Extract the (x, y) coordinate from the center of the cell holding the provided text.  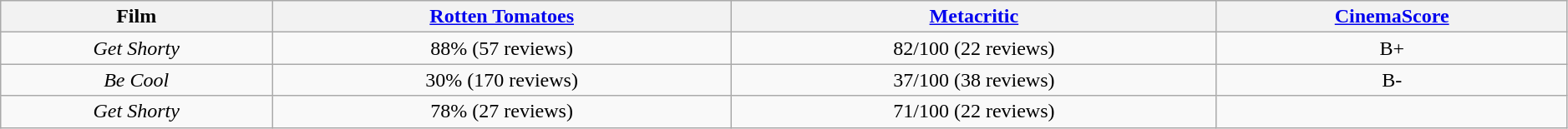
B+ (1392, 48)
B- (1392, 80)
37/100 (38 reviews) (974, 80)
71/100 (22 reviews) (974, 112)
30% (170 reviews) (502, 80)
CinemaScore (1392, 17)
Film (137, 17)
88% (57 reviews) (502, 48)
Rotten Tomatoes (502, 17)
Metacritic (974, 17)
Be Cool (137, 80)
78% (27 reviews) (502, 112)
82/100 (22 reviews) (974, 48)
